Identify which cell holds the provided text, then report its [X, Y] central coordinate. 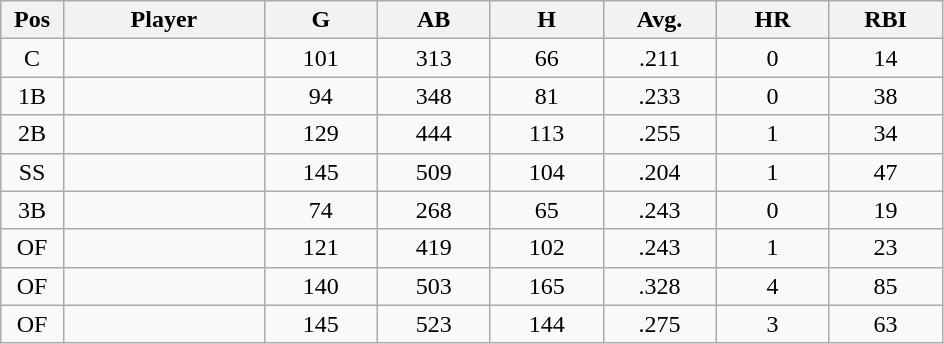
14 [886, 58]
3 [772, 324]
503 [434, 286]
Player [164, 20]
C [32, 58]
3B [32, 210]
2B [32, 134]
65 [546, 210]
34 [886, 134]
63 [886, 324]
HR [772, 20]
144 [546, 324]
94 [320, 96]
81 [546, 96]
165 [546, 286]
129 [320, 134]
509 [434, 172]
523 [434, 324]
.255 [660, 134]
101 [320, 58]
74 [320, 210]
38 [886, 96]
.275 [660, 324]
.328 [660, 286]
Avg. [660, 20]
19 [886, 210]
AB [434, 20]
H [546, 20]
444 [434, 134]
4 [772, 286]
313 [434, 58]
1B [32, 96]
SS [32, 172]
47 [886, 172]
G [320, 20]
23 [886, 248]
66 [546, 58]
.211 [660, 58]
85 [886, 286]
Pos [32, 20]
RBI [886, 20]
.233 [660, 96]
268 [434, 210]
102 [546, 248]
140 [320, 286]
121 [320, 248]
.204 [660, 172]
348 [434, 96]
104 [546, 172]
419 [434, 248]
113 [546, 134]
